From the cell containing the given text, extract its center point as (x, y) coordinate. 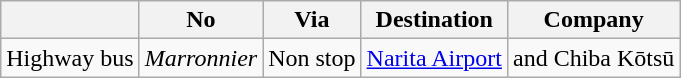
and Chiba Kōtsū (593, 58)
Narita Airport (434, 58)
Company (593, 20)
Via (312, 20)
Highway bus (70, 58)
Marronnier (201, 58)
Destination (434, 20)
No (201, 20)
Non stop (312, 58)
